Return the (x, y) coordinate for the center point of the cell that contains the specified text.  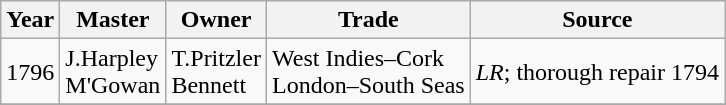
1796 (30, 72)
Trade (368, 20)
J.HarpleyM'Gowan (113, 72)
Year (30, 20)
West Indies–CorkLondon–South Seas (368, 72)
LR; thorough repair 1794 (597, 72)
T.PritzlerBennett (216, 72)
Source (597, 20)
Master (113, 20)
Owner (216, 20)
